Detect which cell encompasses the target text, then output its [X, Y] center coordinate. 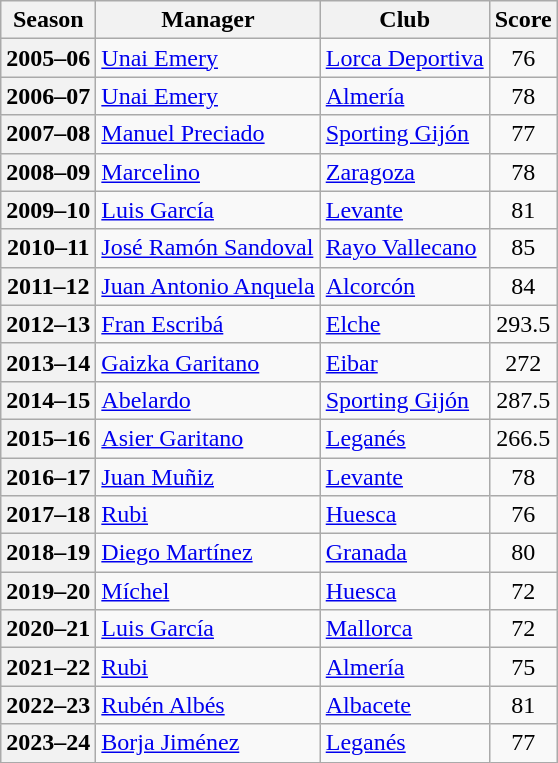
80 [523, 553]
Míchel [208, 591]
2005–06 [48, 58]
Borja Jiménez [208, 743]
2019–20 [48, 591]
2014–15 [48, 400]
Marcelino [208, 172]
2018–19 [48, 553]
Elche [404, 324]
Lorca Deportiva [404, 58]
2007–08 [48, 134]
272 [523, 362]
Manager [208, 20]
75 [523, 667]
2013–14 [48, 362]
85 [523, 248]
Season [48, 20]
293.5 [523, 324]
2015–16 [48, 438]
2022–23 [48, 705]
José Ramón Sandoval [208, 248]
2012–13 [48, 324]
2009–10 [48, 210]
Gaizka Garitano [208, 362]
2020–21 [48, 629]
Score [523, 20]
2011–12 [48, 286]
Rubén Albés [208, 705]
Juan Muñiz [208, 477]
Albacete [404, 705]
84 [523, 286]
Alcorcón [404, 286]
2017–18 [48, 515]
Diego Martínez [208, 553]
Rayo Vallecano [404, 248]
2023–24 [48, 743]
287.5 [523, 400]
Abelardo [208, 400]
2006–07 [48, 96]
Club [404, 20]
Asier Garitano [208, 438]
2008–09 [48, 172]
2010–11 [48, 248]
Zaragoza [404, 172]
Eibar [404, 362]
Juan Antonio Anquela [208, 286]
Granada [404, 553]
266.5 [523, 438]
Manuel Preciado [208, 134]
Mallorca [404, 629]
2016–17 [48, 477]
2021–22 [48, 667]
Fran Escribá [208, 324]
